Scan for the cell matching the given text and deliver its (X, Y) coordinate at center. 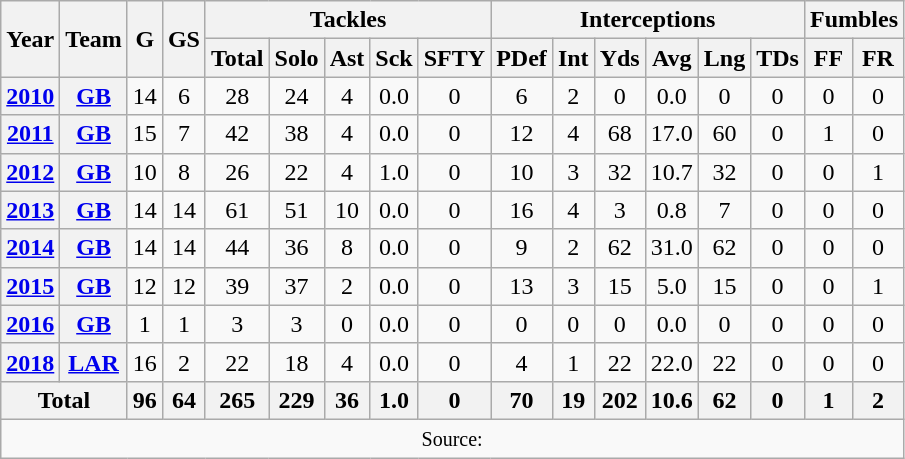
39 (237, 286)
13 (522, 286)
2012 (30, 172)
Avg (672, 58)
265 (237, 400)
2018 (30, 362)
42 (237, 134)
Lng (724, 58)
229 (296, 400)
Yds (620, 58)
10.6 (672, 400)
0.8 (672, 210)
FF (828, 58)
Ast (347, 58)
17.0 (672, 134)
TDs (778, 58)
Sck (394, 58)
GS (184, 39)
Year (30, 39)
Team (94, 39)
18 (296, 362)
51 (296, 210)
Fumbles (854, 20)
Tackles (348, 20)
G (144, 39)
2013 (30, 210)
PDef (522, 58)
Source: (452, 438)
5.0 (672, 286)
19 (573, 400)
31.0 (672, 248)
26 (237, 172)
38 (296, 134)
64 (184, 400)
FR (878, 58)
SFTY (454, 58)
22.0 (672, 362)
9 (522, 248)
10.7 (672, 172)
LAR (94, 362)
2014 (30, 248)
60 (724, 134)
2015 (30, 286)
68 (620, 134)
Interceptions (648, 20)
96 (144, 400)
37 (296, 286)
202 (620, 400)
28 (237, 96)
61 (237, 210)
2016 (30, 324)
2011 (30, 134)
Int (573, 58)
44 (237, 248)
70 (522, 400)
24 (296, 96)
Solo (296, 58)
2010 (30, 96)
